Output the (x, y) coordinate of the center of the cell containing the given text.  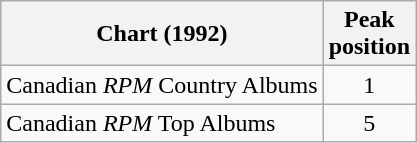
1 (369, 85)
Peakposition (369, 34)
5 (369, 123)
Chart (1992) (162, 34)
Canadian RPM Country Albums (162, 85)
Canadian RPM Top Albums (162, 123)
